Return (X, Y) of the center of cell containing provided text 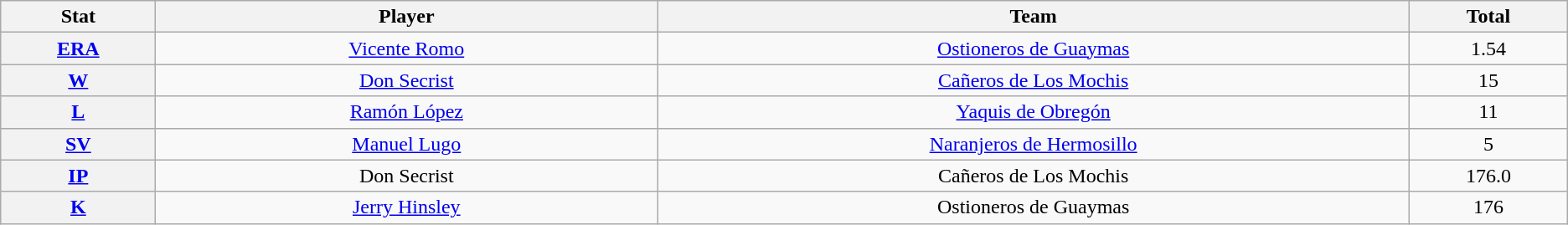
Yaquis de Obregón (1034, 112)
Team (1034, 17)
15 (1489, 80)
SV (79, 144)
Ramón López (407, 112)
11 (1489, 112)
Jerry Hinsley (407, 207)
5 (1489, 144)
1.54 (1489, 49)
176 (1489, 207)
176.0 (1489, 176)
Naranjeros de Hermosillo (1034, 144)
ERA (79, 49)
W (79, 80)
K (79, 207)
Player (407, 17)
Manuel Lugo (407, 144)
Stat (79, 17)
L (79, 112)
Total (1489, 17)
Vicente Romo (407, 49)
IP (79, 176)
